Capture the cell that displays the provided text and extract its [x, y] central coordinate. 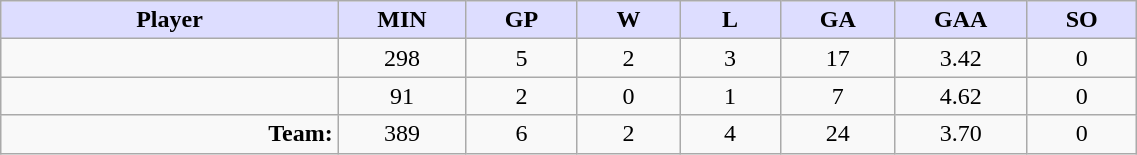
Player [170, 20]
24 [838, 134]
W [628, 20]
5 [522, 58]
298 [402, 58]
GP [522, 20]
7 [838, 96]
4.62 [961, 96]
17 [838, 58]
Team: [170, 134]
4 [730, 134]
L [730, 20]
1 [730, 96]
3.70 [961, 134]
MIN [402, 20]
6 [522, 134]
GA [838, 20]
SO [1081, 20]
3 [730, 58]
389 [402, 134]
3.42 [961, 58]
GAA [961, 20]
91 [402, 96]
